Find where the given text appears and provide that cell's center as [X, Y] coordinate. 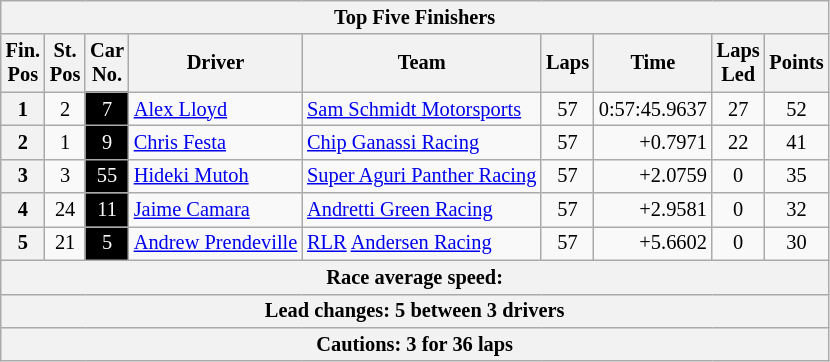
9 [107, 142]
32 [797, 210]
7 [107, 109]
+0.7971 [653, 142]
RLR Andersen Racing [422, 243]
Team [422, 63]
Hideki Mutoh [216, 176]
Lead changes: 5 between 3 drivers [415, 311]
Cautions: 3 for 36 laps [415, 344]
11 [107, 210]
35 [797, 176]
Driver [216, 63]
Top Five Finishers [415, 17]
Andrew Prendeville [216, 243]
Chip Ganassi Racing [422, 142]
Sam Schmidt Motorsports [422, 109]
21 [65, 243]
CarNo. [107, 63]
55 [107, 176]
Race average speed: [415, 277]
Time [653, 63]
30 [797, 243]
22 [738, 142]
LapsLed [738, 63]
4 [23, 210]
Super Aguri Panther Racing [422, 176]
+2.9581 [653, 210]
Alex Lloyd [216, 109]
Points [797, 63]
52 [797, 109]
0:57:45.9637 [653, 109]
24 [65, 210]
Chris Festa [216, 142]
+2.0759 [653, 176]
+5.6602 [653, 243]
Fin.Pos [23, 63]
41 [797, 142]
Laps [568, 63]
27 [738, 109]
St.Pos [65, 63]
Jaime Camara [216, 210]
Andretti Green Racing [422, 210]
